Pinpoint the cell where the given text exists, returning its [X, Y] midpoint coordinate. 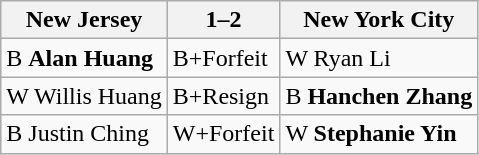
1–2 [224, 20]
B Alan Huang [84, 58]
B Justin Ching [84, 134]
New York City [379, 20]
B+Forfeit [224, 58]
B+Resign [224, 96]
W Willis Huang [84, 96]
W Ryan Li [379, 58]
New Jersey [84, 20]
B Hanchen Zhang [379, 96]
W+Forfeit [224, 134]
W Stephanie Yin [379, 134]
